Detect which cell encompasses the target text, then output its [X, Y] center coordinate. 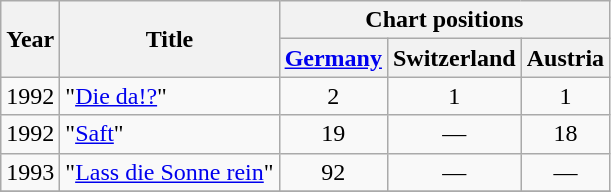
Year [30, 39]
Chart positions [444, 20]
92 [333, 172]
"Saft" [170, 134]
18 [565, 134]
2 [333, 96]
Switzerland [454, 58]
Title [170, 39]
19 [333, 134]
Germany [333, 58]
1993 [30, 172]
"Lass die Sonne rein" [170, 172]
Austria [565, 58]
"Die da!?" [170, 96]
